Return [X, Y] of the center of cell containing provided text 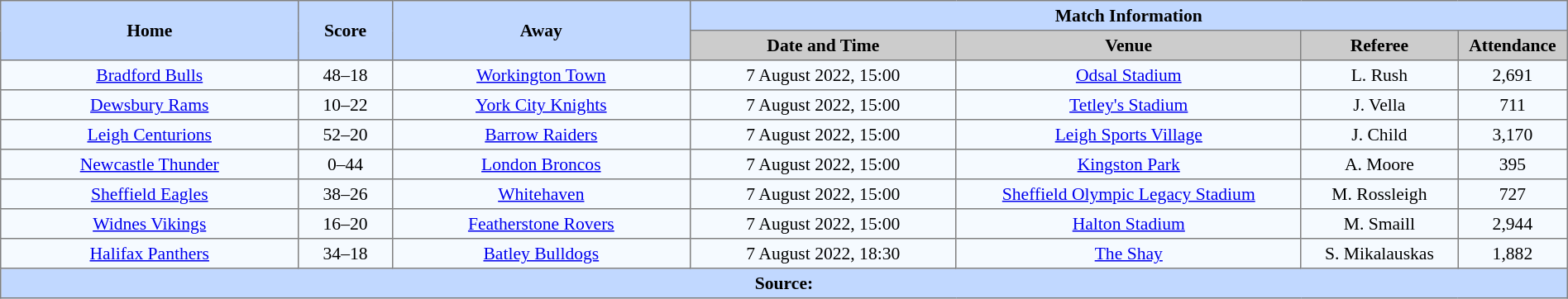
Score [346, 31]
10–22 [346, 105]
Featherstone Rovers [541, 224]
Bradford Bulls [150, 75]
727 [1513, 194]
Attendance [1513, 45]
1,882 [1513, 254]
48–18 [346, 75]
L. Rush [1379, 75]
S. Mikalauskas [1379, 254]
Batley Bulldogs [541, 254]
34–18 [346, 254]
Tetley's Stadium [1128, 105]
7 August 2022, 18:30 [823, 254]
Sheffield Eagles [150, 194]
52–20 [346, 135]
16–20 [346, 224]
M. Smaill [1379, 224]
Whitehaven [541, 194]
395 [1513, 164]
Date and Time [823, 45]
London Broncos [541, 164]
York City Knights [541, 105]
Referee [1379, 45]
2,944 [1513, 224]
Leigh Sports Village [1128, 135]
38–26 [346, 194]
Source: [784, 283]
Home [150, 31]
M. Rossleigh [1379, 194]
Kingston Park [1128, 164]
Halifax Panthers [150, 254]
J. Vella [1379, 105]
The Shay [1128, 254]
Workington Town [541, 75]
Widnes Vikings [150, 224]
Venue [1128, 45]
2,691 [1513, 75]
Barrow Raiders [541, 135]
J. Child [1379, 135]
Leigh Centurions [150, 135]
Odsal Stadium [1128, 75]
A. Moore [1379, 164]
Away [541, 31]
Sheffield Olympic Legacy Stadium [1128, 194]
3,170 [1513, 135]
711 [1513, 105]
Dewsbury Rams [150, 105]
0–44 [346, 164]
Newcastle Thunder [150, 164]
Match Information [1128, 16]
Halton Stadium [1128, 224]
